Locate the cell with the specified text and output its [X, Y] center coordinate. 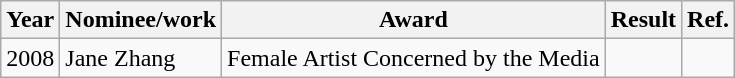
Year [30, 20]
Female Artist Concerned by the Media [414, 58]
2008 [30, 58]
Award [414, 20]
Jane Zhang [141, 58]
Result [643, 20]
Nominee/work [141, 20]
Ref. [708, 20]
